Locate the cell with the specified text and output its [x, y] center coordinate. 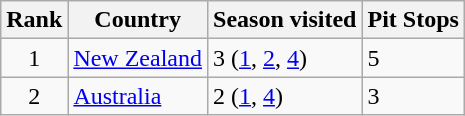
Rank [34, 20]
2 (1, 4) [285, 96]
Country [138, 20]
5 [413, 58]
1 [34, 58]
New Zealand [138, 58]
3 (1, 2, 4) [285, 58]
Season visited [285, 20]
Australia [138, 96]
Pit Stops [413, 20]
2 [34, 96]
3 [413, 96]
